Detect which cell encompasses the target text, then output its [X, Y] center coordinate. 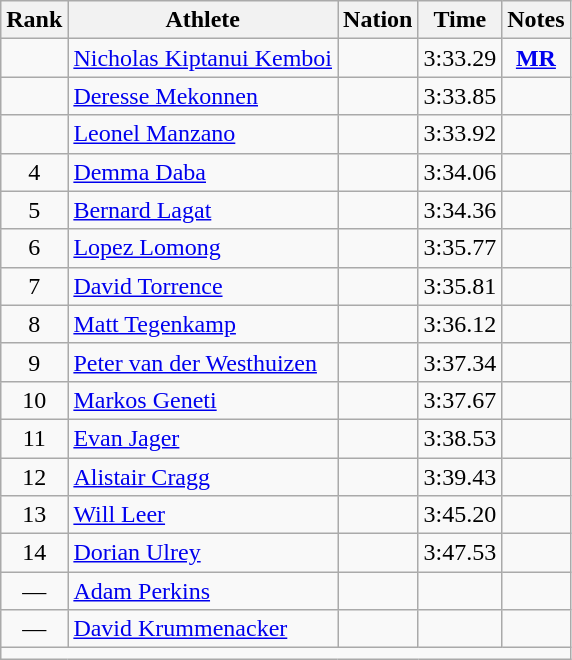
14 [34, 553]
Leonel Manzano [203, 134]
David Torrence [203, 286]
Evan Jager [203, 438]
3:34.36 [460, 210]
3:47.53 [460, 553]
5 [34, 210]
Rank [34, 20]
Adam Perkins [203, 591]
Nation [378, 20]
4 [34, 172]
3:39.43 [460, 477]
Matt Tegenkamp [203, 324]
MR [536, 58]
3:35.81 [460, 286]
10 [34, 400]
Nicholas Kiptanui Kemboi [203, 58]
Demma Daba [203, 172]
3:37.67 [460, 400]
11 [34, 438]
3:33.29 [460, 58]
3:33.92 [460, 134]
13 [34, 515]
7 [34, 286]
David Krummenacker [203, 629]
3:35.77 [460, 248]
8 [34, 324]
12 [34, 477]
Notes [536, 20]
Time [460, 20]
Bernard Lagat [203, 210]
Alistair Cragg [203, 477]
Peter van der Westhuizen [203, 362]
Lopez Lomong [203, 248]
Athlete [203, 20]
Markos Geneti [203, 400]
Dorian Ulrey [203, 553]
3:37.34 [460, 362]
3:45.20 [460, 515]
3:38.53 [460, 438]
Will Leer [203, 515]
3:36.12 [460, 324]
6 [34, 248]
3:33.85 [460, 96]
3:34.06 [460, 172]
9 [34, 362]
Deresse Mekonnen [203, 96]
